Find where the given text appears and provide that cell's center as (X, Y) coordinate. 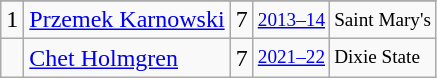
Saint Mary's (383, 20)
2021–22 (291, 58)
2013–14 (291, 20)
Dixie State (383, 58)
1 (12, 20)
Przemek Karnowski (127, 20)
Chet Holmgren (127, 58)
